For the text-containing cell, return its midpoint in (x, y) coordinate format. 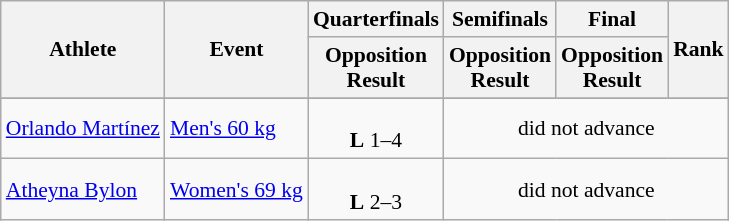
Final (612, 19)
Athlete (83, 50)
Atheyna Bylon (83, 190)
Event (236, 50)
Rank (698, 50)
L 1–4 (376, 128)
Men's 60 kg (236, 128)
Orlando Martínez (83, 128)
Quarterfinals (376, 19)
L 2–3 (376, 190)
Women's 69 kg (236, 190)
Semifinals (500, 19)
